Output the [x, y] coordinate of the center of the cell containing the given text.  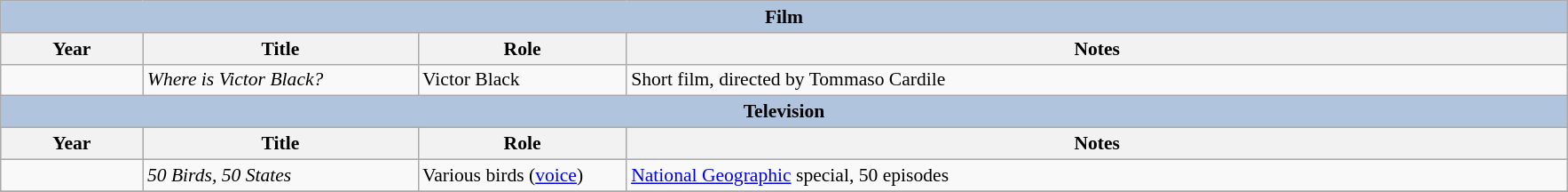
Various birds (voice) [522, 175]
Victor Black [522, 80]
50 Birds, 50 States [280, 175]
Short film, directed by Tommaso Cardile [1097, 80]
National Geographic special, 50 episodes [1097, 175]
Film [784, 17]
Where is Victor Black? [280, 80]
Television [784, 112]
